Return [x, y] of the center of cell containing provided text 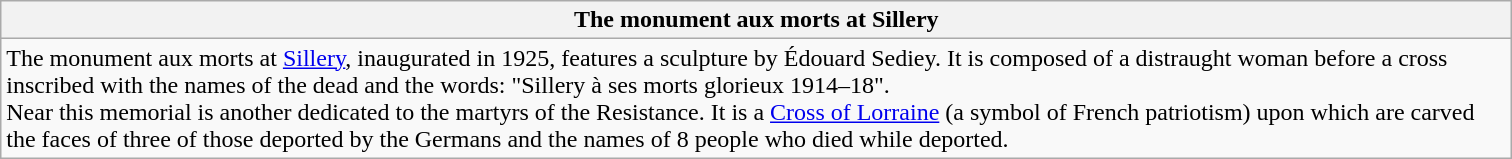
The monument aux morts at Sillery [756, 20]
